Provide the [X, Y] coordinate of the cell's center where the given text is located.  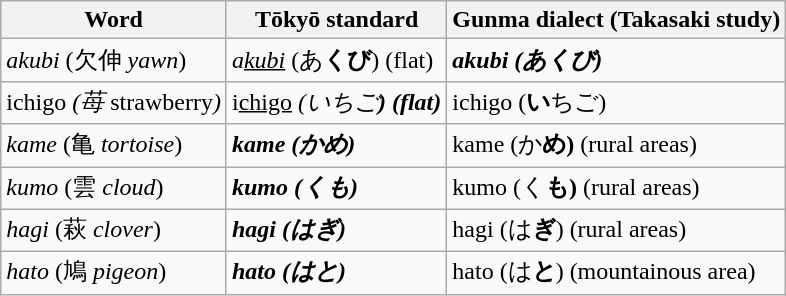
hato (はと) [336, 274]
akubi (あくび) [616, 60]
kumo (くも) [336, 188]
kame (かめ) (rural areas) [616, 146]
hagi (はぎ) (rural areas) [616, 230]
akubi (あくび) (flat) [336, 60]
ichigo (苺 strawberry) [114, 102]
Tōkyō standard [336, 20]
hagi (はぎ) [336, 230]
kame (かめ) [336, 146]
hato (鳩 pigeon) [114, 274]
akubi (欠伸 yawn) [114, 60]
kumo (くも) (rural areas) [616, 188]
kame (亀 tortoise) [114, 146]
hato (はと) (mountainous area) [616, 274]
hagi (萩 clover) [114, 230]
kumo (雲 cloud) [114, 188]
Word [114, 20]
Gunma dialect (Takasaki study) [616, 20]
ichigo (いちご) (flat) [336, 102]
ichigo (いちご) [616, 102]
